Identify which cell holds the provided text, then report its (X, Y) central coordinate. 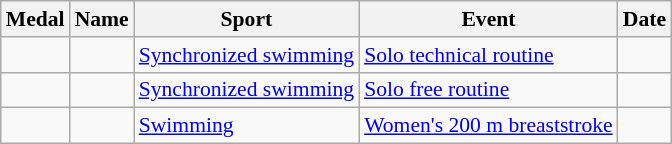
Solo technical routine (488, 55)
Solo free routine (488, 90)
Name (102, 19)
Sport (246, 19)
Swimming (246, 126)
Women's 200 m breaststroke (488, 126)
Date (644, 19)
Medal (36, 19)
Event (488, 19)
